Pinpoint the cell where the given text exists, returning its [x, y] midpoint coordinate. 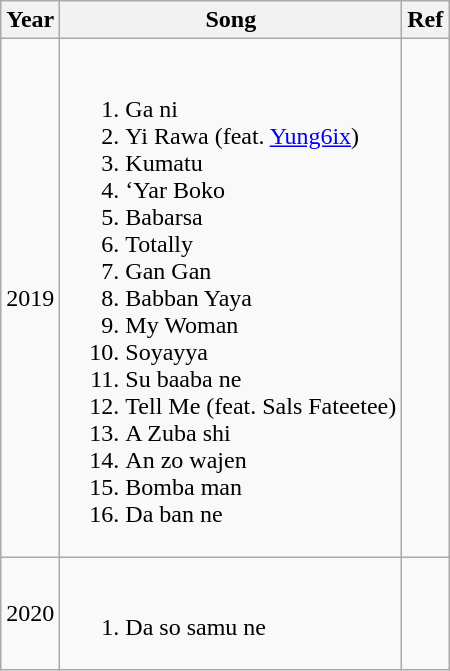
2019 [30, 298]
Da so samu ne [231, 614]
2020 [30, 614]
Year [30, 20]
Ref [426, 20]
Song [231, 20]
